Pinpoint the cell where the given text exists, returning its (x, y) midpoint coordinate. 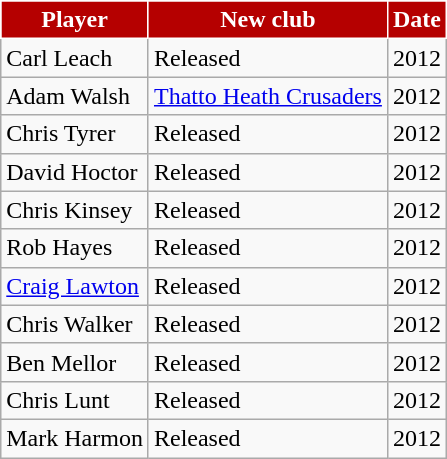
Carl Leach (75, 58)
Adam Walsh (75, 96)
Chris Kinsey (75, 210)
David Hoctor (75, 172)
Chris Lunt (75, 400)
Chris Walker (75, 324)
Thatto Heath Crusaders (268, 96)
Craig Lawton (75, 286)
Mark Harmon (75, 438)
Player (75, 20)
Chris Tyrer (75, 134)
Date (416, 20)
Rob Hayes (75, 248)
New club (268, 20)
Ben Mellor (75, 362)
